Extract the (x, y) coordinate from the center of the cell holding the provided text.  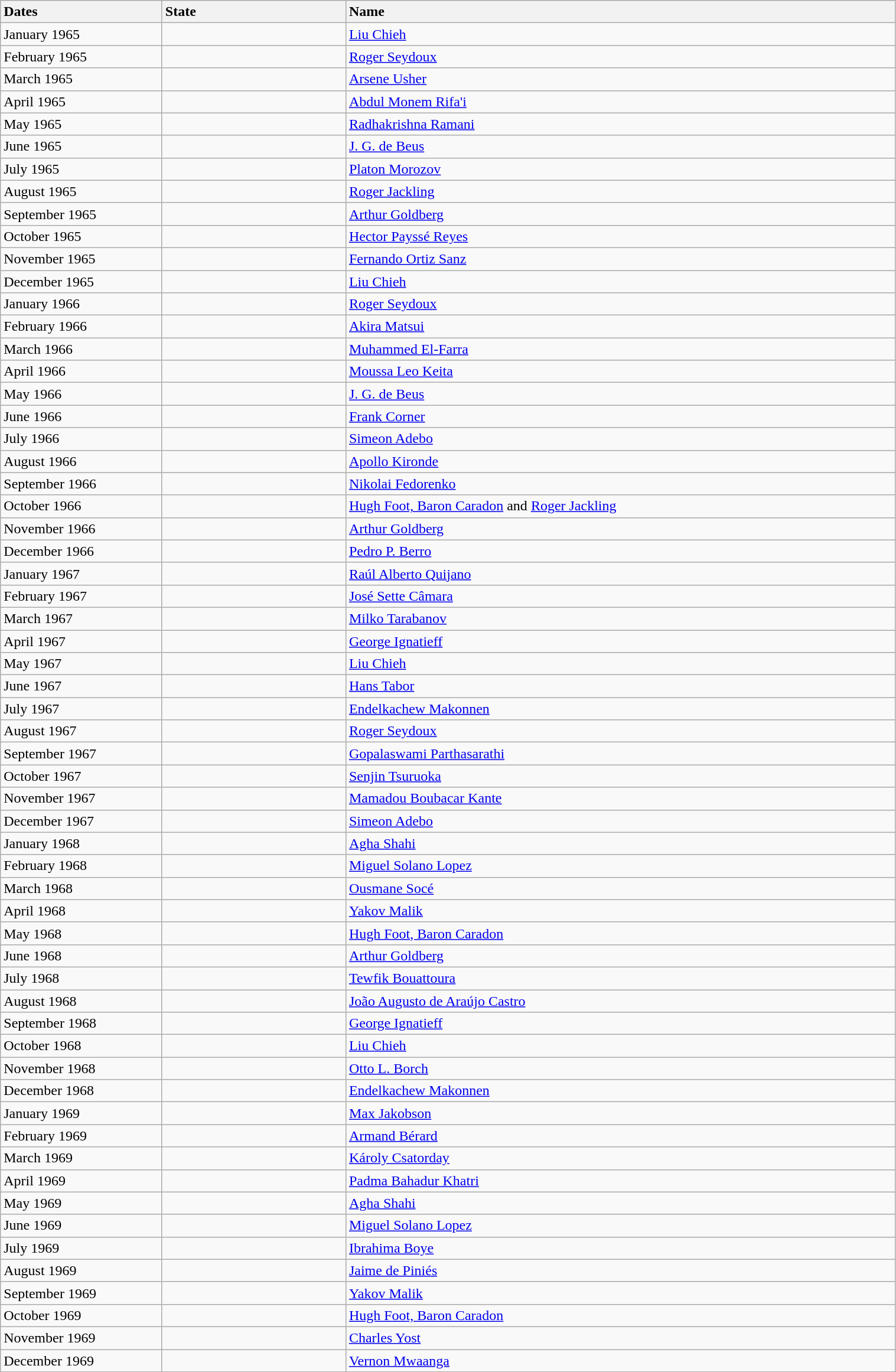
Armand Bérard (620, 1136)
Apollo Kironde (620, 461)
December 1967 (82, 821)
Roger Jackling (620, 191)
April 1965 (82, 102)
Frank Corner (620, 416)
December 1968 (82, 1091)
February 1966 (82, 327)
Tewfik Bouattoura (620, 978)
October 1965 (82, 236)
November 1965 (82, 259)
August 1965 (82, 191)
June 1966 (82, 416)
Hans Tabor (620, 686)
João Augusto de Araújo Castro (620, 1001)
May 1968 (82, 933)
Akira Matsui (620, 327)
March 1965 (82, 79)
October 1968 (82, 1046)
Gopalaswami Parthasarathi (620, 754)
December 1965 (82, 282)
November 1966 (82, 529)
September 1969 (82, 1293)
Vernon Mwaanga (620, 1360)
Moussa Leo Keita (620, 371)
Radhakrishna Ramani (620, 124)
Charles Yost (620, 1338)
Max Jakobson (620, 1113)
December 1969 (82, 1360)
Muhammed El-Farra (620, 349)
October 1969 (82, 1315)
April 1969 (82, 1181)
June 1968 (82, 956)
May 1969 (82, 1203)
May 1965 (82, 124)
July 1967 (82, 709)
Jaime de Piniés (620, 1270)
June 1965 (82, 146)
March 1969 (82, 1158)
July 1966 (82, 439)
September 1965 (82, 214)
Pedro P. Berro (620, 551)
Mamadou Boubacar Kante (620, 799)
May 1966 (82, 394)
October 1967 (82, 776)
January 1968 (82, 843)
July 1965 (82, 169)
December 1966 (82, 551)
Dates (82, 12)
Károly Csatorday (620, 1158)
April 1967 (82, 641)
August 1968 (82, 1001)
March 1966 (82, 349)
September 1967 (82, 754)
Raúl Alberto Quijano (620, 573)
Ibrahima Boye (620, 1248)
Fernando Ortiz Sanz (620, 259)
March 1967 (82, 618)
July 1969 (82, 1248)
November 1969 (82, 1338)
November 1968 (82, 1068)
August 1969 (82, 1270)
February 1965 (82, 57)
Otto L. Borch (620, 1068)
José Sette Câmara (620, 596)
January 1969 (82, 1113)
February 1969 (82, 1136)
October 1966 (82, 506)
Hugh Foot, Baron Caradon and Roger Jackling (620, 506)
Senjin Tsuruoka (620, 776)
September 1966 (82, 484)
November 1967 (82, 799)
Nikolai Fedorenko (620, 484)
Milko Tarabanov (620, 618)
February 1967 (82, 596)
July 1968 (82, 978)
June 1967 (82, 686)
March 1968 (82, 888)
Arsene Usher (620, 79)
January 1966 (82, 304)
April 1966 (82, 371)
September 1968 (82, 1024)
Platon Morozov (620, 169)
State (254, 12)
Abdul Monem Rifa'i (620, 102)
Hector Payssé Reyes (620, 236)
Name (620, 12)
August 1967 (82, 731)
June 1969 (82, 1226)
January 1967 (82, 573)
January 1965 (82, 34)
Padma Bahadur Khatri (620, 1181)
August 1966 (82, 461)
April 1968 (82, 911)
February 1968 (82, 866)
May 1967 (82, 664)
Ousmane Socé (620, 888)
